Identify which cell holds the provided text, then report its (X, Y) central coordinate. 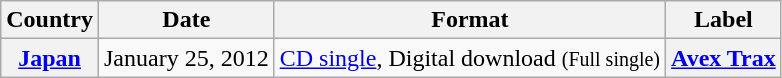
Japan (50, 58)
Country (50, 20)
Label (724, 20)
Avex Trax (724, 58)
January 25, 2012 (186, 58)
Format (470, 20)
CD single, Digital download (Full single) (470, 58)
Date (186, 20)
